Provide the [X, Y] coordinate of the cell's center where the given text is located.  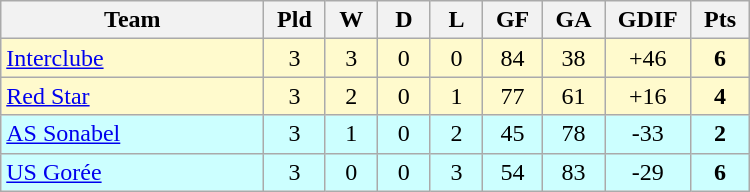
Team [132, 20]
GDIF [648, 20]
Red Star [132, 96]
L [456, 20]
Interclube [132, 58]
61 [573, 96]
83 [573, 172]
-29 [648, 172]
77 [513, 96]
US Gorée [132, 172]
38 [573, 58]
+16 [648, 96]
-33 [648, 134]
AS Sonabel [132, 134]
W [352, 20]
Pts [720, 20]
Pld [294, 20]
54 [513, 172]
45 [513, 134]
D [404, 20]
+46 [648, 58]
GF [513, 20]
GA [573, 20]
78 [573, 134]
4 [720, 96]
84 [513, 58]
